Locate the cell with the specified text and output its (X, Y) center coordinate. 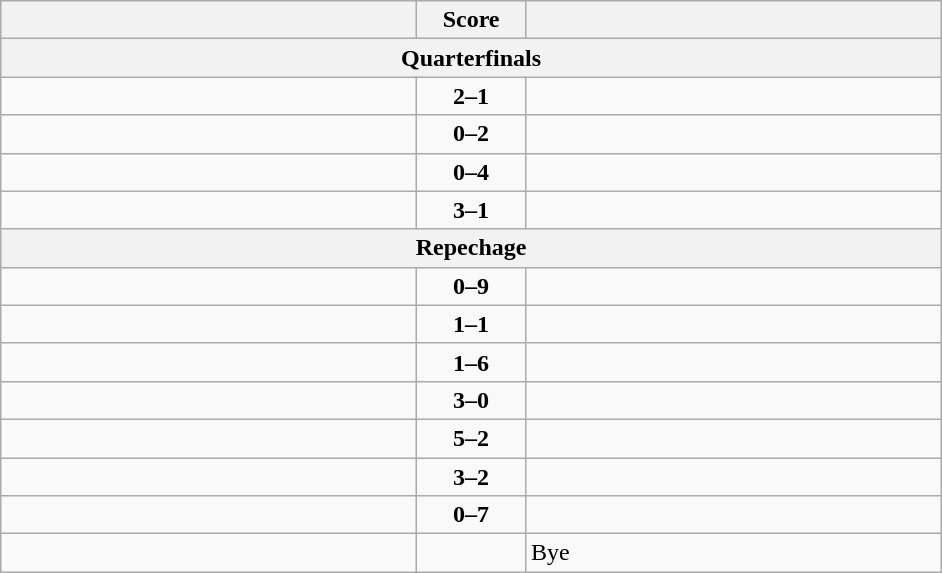
0–2 (472, 134)
2–1 (472, 96)
3–1 (472, 210)
0–9 (472, 286)
0–7 (472, 515)
3–2 (472, 477)
Quarterfinals (472, 58)
1–6 (472, 362)
Bye (733, 553)
0–4 (472, 172)
Repechage (472, 248)
Score (472, 20)
3–0 (472, 400)
1–1 (472, 324)
5–2 (472, 438)
